Return the (X, Y) coordinate for the center point of the cell that contains the specified text.  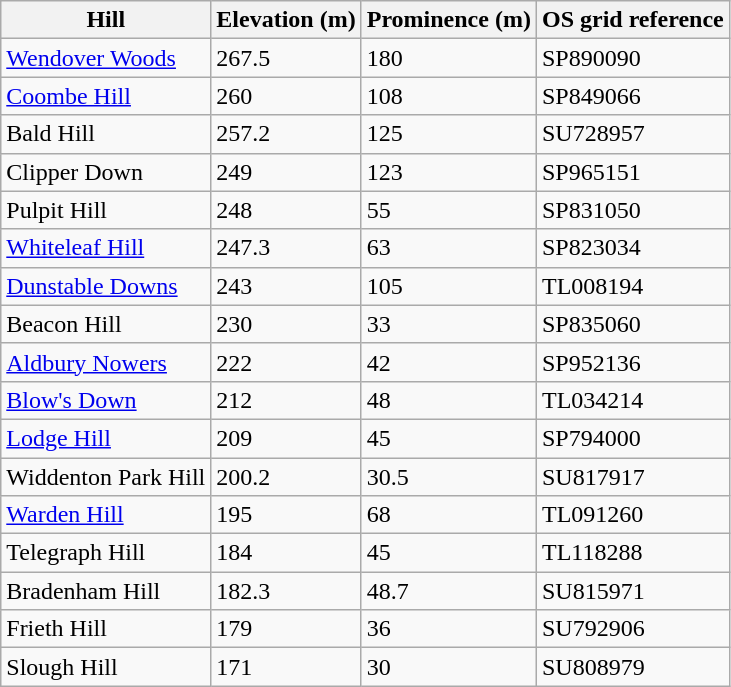
195 (286, 515)
SP835060 (632, 324)
Bald Hill (106, 134)
212 (286, 400)
SP794000 (632, 438)
30.5 (448, 477)
209 (286, 438)
TL034214 (632, 400)
248 (286, 210)
SU792906 (632, 629)
63 (448, 248)
Elevation (m) (286, 20)
SP849066 (632, 96)
SP831050 (632, 210)
TL008194 (632, 286)
243 (286, 286)
Frieth Hill (106, 629)
267.5 (286, 58)
Widdenton Park Hill (106, 477)
Bradenham Hill (106, 591)
171 (286, 667)
SP823034 (632, 248)
TL091260 (632, 515)
TL118288 (632, 553)
33 (448, 324)
Beacon Hill (106, 324)
SP890090 (632, 58)
Telegraph Hill (106, 553)
Prominence (m) (448, 20)
SU815971 (632, 591)
123 (448, 172)
SU808979 (632, 667)
Coombe Hill (106, 96)
249 (286, 172)
Blow's Down (106, 400)
Hill (106, 20)
Aldbury Nowers (106, 362)
Whiteleaf Hill (106, 248)
180 (448, 58)
200.2 (286, 477)
36 (448, 629)
42 (448, 362)
48.7 (448, 591)
55 (448, 210)
68 (448, 515)
Pulpit Hill (106, 210)
SU817917 (632, 477)
Clipper Down (106, 172)
SU728957 (632, 134)
108 (448, 96)
105 (448, 286)
OS grid reference (632, 20)
Lodge Hill (106, 438)
257.2 (286, 134)
179 (286, 629)
184 (286, 553)
222 (286, 362)
48 (448, 400)
Wendover Woods (106, 58)
Slough Hill (106, 667)
Dunstable Downs (106, 286)
SP952136 (632, 362)
230 (286, 324)
182.3 (286, 591)
30 (448, 667)
260 (286, 96)
SP965151 (632, 172)
Warden Hill (106, 515)
125 (448, 134)
247.3 (286, 248)
